Find where the given text appears and provide that cell's center as [X, Y] coordinate. 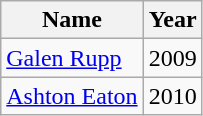
Name [72, 20]
2010 [172, 96]
Year [172, 20]
Ashton Eaton [72, 96]
2009 [172, 58]
Galen Rupp [72, 58]
